Capture the cell that displays the provided text and extract its [x, y] central coordinate. 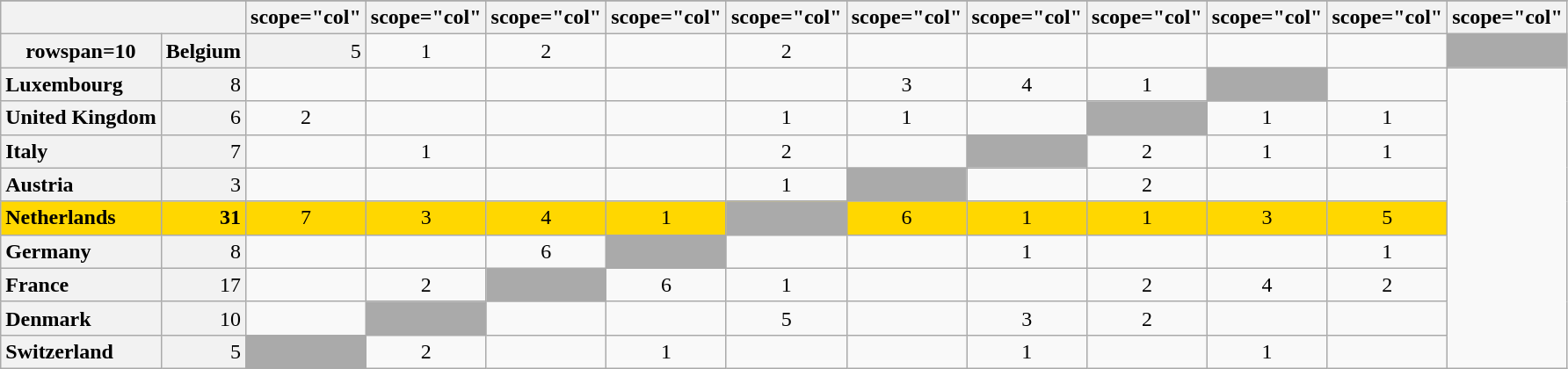
Netherlands [81, 218]
Austria [81, 184]
10 [203, 318]
Belgium [203, 51]
Luxembourg [81, 84]
rowspan=10 [81, 51]
United Kingdom [81, 118]
Switzerland [81, 351]
Denmark [81, 318]
17 [203, 285]
Italy [81, 151]
31 [203, 218]
France [81, 285]
Germany [81, 251]
